Capture the cell that displays the provided text and extract its (X, Y) central coordinate. 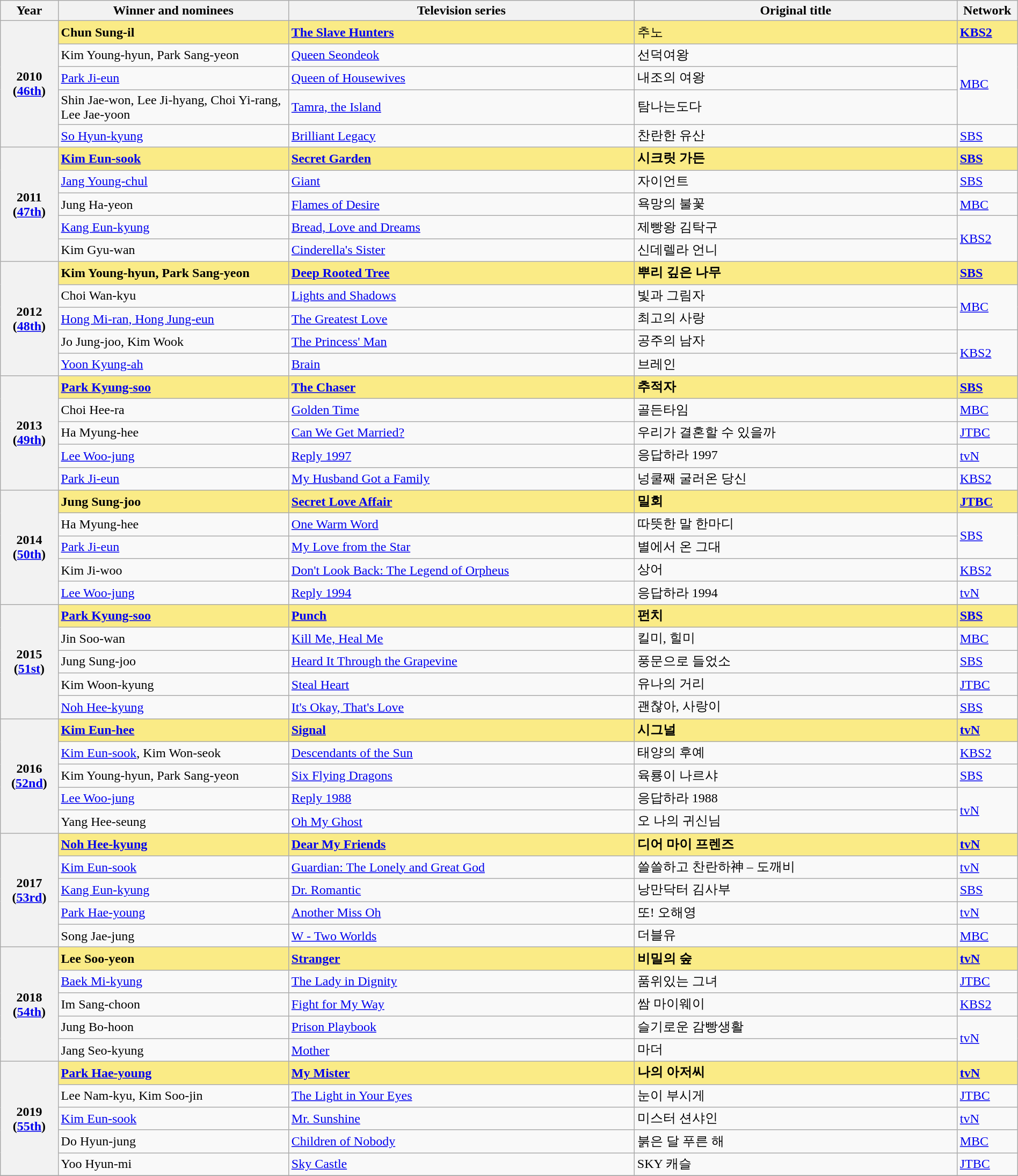
2013(49th) (29, 433)
비밀의 숲 (796, 959)
Mother (461, 1050)
추노 (796, 32)
Heard It Through the Grapevine (461, 662)
Song Jae-jung (173, 935)
유나의 거리 (796, 684)
낭만닥터 김사부 (796, 890)
Can We Get Married? (461, 433)
Choi Wan-kyu (173, 296)
최고의 사랑 (796, 319)
Yang Hee-seung (173, 822)
Brilliant Legacy (461, 136)
It's Okay, That's Love (461, 708)
디어 마이 프렌즈 (796, 844)
Cinderella's Sister (461, 250)
Network (987, 11)
킬미, 힐미 (796, 639)
Yoon Kyung-ah (173, 364)
The Light in Your Eyes (461, 1095)
Jin Soo-wan (173, 639)
제빵왕 김탁구 (796, 228)
괜찮아, 사랑이 (796, 708)
My Love from the Star (461, 548)
Yoo Hyun-mi (173, 1164)
The Chaser (461, 388)
2018(54th) (29, 1004)
Deep Rooted Tree (461, 273)
Signal (461, 730)
Tamra, the Island (461, 106)
응답하라 1988 (796, 799)
넝쿨째 굴러온 당신 (796, 479)
Lee Soo-yeon (173, 959)
2014(50th) (29, 548)
시그널 (796, 730)
내조의 여왕 (796, 78)
Lee Nam-kyu, Kim Soo-jin (173, 1095)
Jung Bo-hoon (173, 1028)
Year (29, 11)
응답하라 1994 (796, 593)
Kim Gyu-wan (173, 250)
응답하라 1997 (796, 455)
Sky Castle (461, 1164)
찬란한 유산 (796, 136)
또! 오해영 (796, 913)
Secret Love Affair (461, 502)
Kill Me, Heal Me (461, 639)
Choi Hee-ra (173, 410)
Jang Seo-kyung (173, 1050)
Chun Sung-il (173, 32)
2012(48th) (29, 319)
우리가 결혼할 수 있을까 (796, 433)
The Lady in Dignity (461, 982)
One Warm Word (461, 524)
Bread, Love and Dreams (461, 228)
Golden Time (461, 410)
So Hyun-kyung (173, 136)
신데렐라 언니 (796, 250)
나의 아저씨 (796, 1073)
Kim Eun-sook, Kim Won-seok (173, 753)
Children of Nobody (461, 1142)
Descendants of the Sun (461, 753)
태양의 후예 (796, 753)
Flames of Desire (461, 204)
My Mister (461, 1073)
2010(46th) (29, 84)
The Princess' Man (461, 342)
욕망의 불꽃 (796, 204)
미스터 션샤인 (796, 1119)
The Greatest Love (461, 319)
Jang Young-chul (173, 182)
Dr. Romantic (461, 890)
Mr. Sunshine (461, 1119)
2015(51st) (29, 662)
Im Sang-choon (173, 1004)
품위있는 그녀 (796, 982)
뿌리 깊은 나무 (796, 273)
쓸쓸하고 찬란하神 – 도깨비 (796, 868)
Queen Seondeok (461, 55)
2016(52nd) (29, 775)
Lights and Shadows (461, 296)
Television series (461, 11)
2011(47th) (29, 204)
밀회 (796, 502)
Kim Eun-hee (173, 730)
눈이 부시게 (796, 1095)
Reply 1994 (461, 593)
Reply 1997 (461, 455)
The Slave Hunters (461, 32)
육룡이 나르샤 (796, 775)
상어 (796, 570)
더블유 (796, 935)
Don't Look Back: The Legend of Orpheus (461, 570)
Reply 1988 (461, 799)
별에서 온 그대 (796, 548)
선덕여왕 (796, 55)
Fight for My Way (461, 1004)
붉은 달 푸른 해 (796, 1142)
공주의 남자 (796, 342)
Kim Ji-woo (173, 570)
Six Flying Dragons (461, 775)
Original title (796, 11)
브레인 (796, 364)
2019(55th) (29, 1119)
Punch (461, 615)
Guardian: The Lonely and Great God (461, 868)
Dear My Friends (461, 844)
시크릿 가든 (796, 159)
탐나는도다 (796, 106)
오 나의 귀신님 (796, 822)
자이언트 (796, 182)
슬기로운 감빵생활 (796, 1028)
추적자 (796, 388)
Prison Playbook (461, 1028)
Jo Jung-joo, Kim Wook (173, 342)
쌈 마이웨이 (796, 1004)
Baek Mi-kyung (173, 982)
W - Two Worlds (461, 935)
풍문으로 들었소 (796, 662)
마더 (796, 1050)
Winner and nominees (173, 11)
골든타임 (796, 410)
My Husband Got a Family (461, 479)
SKY 캐슬 (796, 1164)
따뜻한 말 한마디 (796, 524)
Giant (461, 182)
Jung Ha-yeon (173, 204)
Brain (461, 364)
Secret Garden (461, 159)
빛과 그림자 (796, 296)
Oh My Ghost (461, 822)
Shin Jae-won, Lee Ji-hyang, Choi Yi-rang, Lee Jae-yoon (173, 106)
Kim Woon-kyung (173, 684)
펀치 (796, 615)
2017(53rd) (29, 890)
Stranger (461, 959)
Steal Heart (461, 684)
Another Miss Oh (461, 913)
Do Hyun-jung (173, 1142)
Queen of Housewives (461, 78)
Hong Mi-ran, Hong Jung-eun (173, 319)
